Capture the cell that displays the provided text and extract its [x, y] central coordinate. 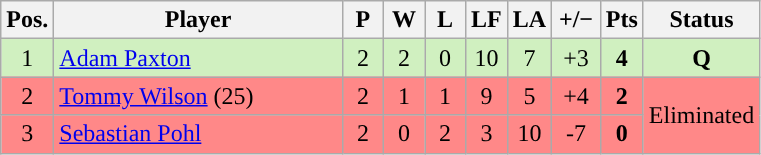
P [362, 20]
W [404, 20]
5 [529, 96]
LF [487, 20]
+/− [576, 20]
Tommy Wilson (25) [198, 96]
+3 [576, 58]
Pts [622, 20]
LA [529, 20]
Eliminated [701, 115]
7 [529, 58]
Status [701, 20]
L [444, 20]
Pos. [28, 20]
-7 [576, 134]
Q [701, 58]
Sebastian Pohl [198, 134]
Player [198, 20]
+4 [576, 96]
Adam Paxton [198, 58]
4 [622, 58]
9 [487, 96]
